Output the [X, Y] coordinate of the center of the cell containing the given text.  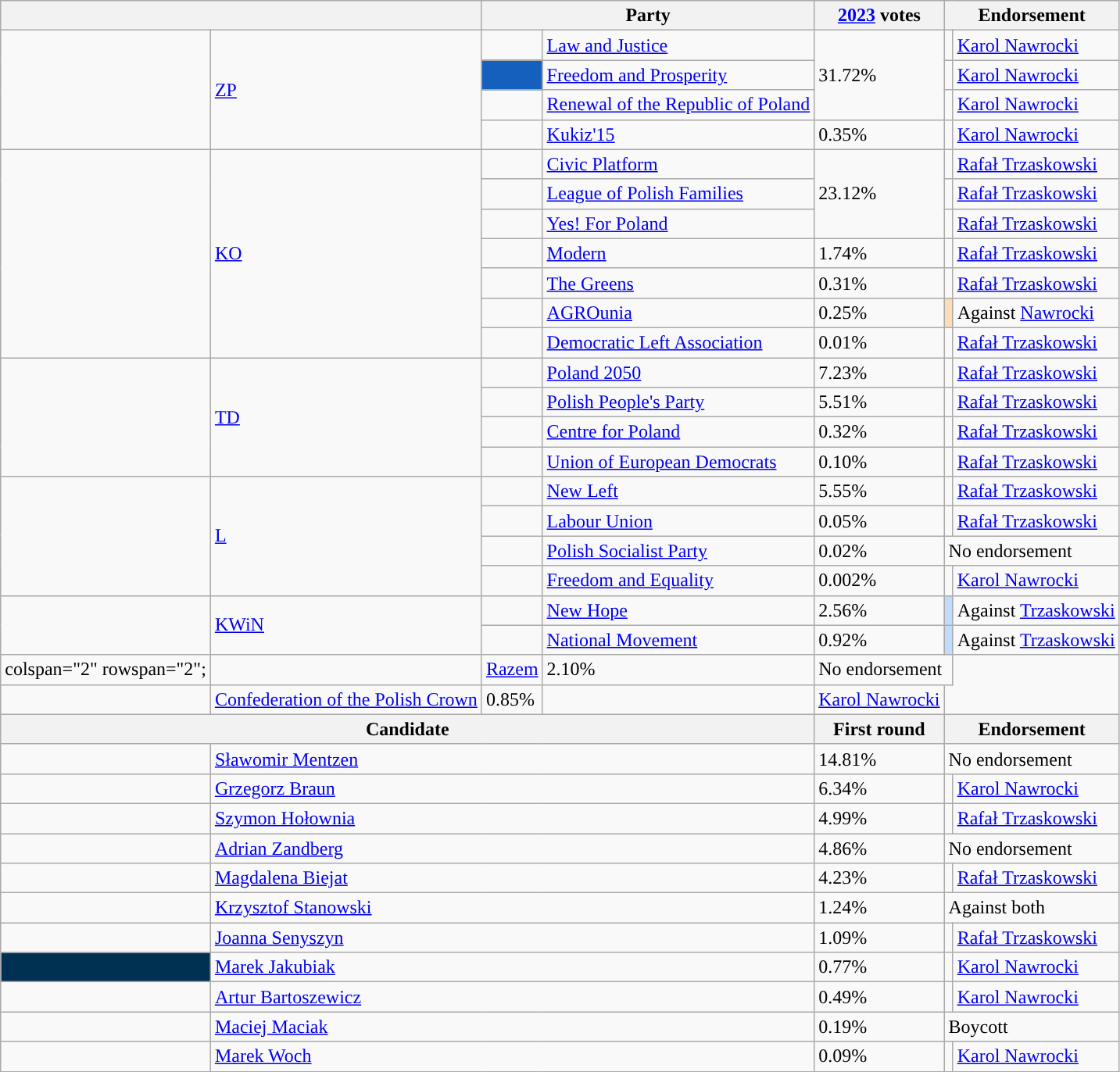
4.99% [879, 818]
1.09% [879, 938]
Polish People's Party [678, 402]
0.85% [512, 699]
Joanna Senyszyn [512, 938]
0.01% [879, 342]
5.55% [879, 491]
Szymon Hołownia [512, 818]
Civic Platform [678, 164]
Razem [512, 670]
AGROunia [678, 313]
0.09% [879, 1056]
Candidate [408, 729]
New Left [678, 491]
7.23% [879, 373]
23.12% [879, 194]
6.34% [879, 788]
Boycott [1032, 1027]
2.56% [879, 610]
Artur Bartoszewicz [512, 997]
colspan="2" rowspan="2"; [106, 670]
Freedom and Equality [678, 581]
1.74% [879, 253]
2.10% [678, 670]
0.49% [879, 997]
The Greens [678, 283]
0.19% [879, 1027]
Confederation of the Polish Crown [345, 699]
0.35% [879, 134]
Yes! For Poland [678, 223]
0.05% [879, 521]
31.72% [879, 75]
L [345, 536]
Union of European Democrats [678, 462]
Freedom and Prosperity [678, 75]
0.92% [879, 640]
Against Nawrocki [1036, 313]
TD [345, 417]
KWiN [345, 625]
0.32% [879, 432]
New Hope [678, 610]
4.86% [879, 848]
Magdalena Biejat [512, 878]
Adrian Zandberg [512, 848]
0.10% [879, 462]
Polish Socialist Party [678, 551]
National Movement [678, 640]
Krzysztof Stanowski [512, 908]
Poland 2050 [678, 373]
League of Polish Families [678, 194]
Law and Justice [678, 45]
Marek Jakubiak [512, 967]
Against both [1032, 908]
ZP [345, 90]
5.51% [879, 402]
Democratic Left Association [678, 342]
Maciej Maciak [512, 1027]
0.02% [879, 551]
Labour Union [678, 521]
Modern [678, 253]
Party [647, 16]
Grzegorz Braun [512, 788]
KO [345, 253]
Centre for Poland [678, 432]
14.81% [879, 759]
Marek Woch [512, 1056]
Kukiz'15 [678, 134]
0.25% [879, 313]
Sławomir Mentzen [512, 759]
2023 votes [879, 16]
0.31% [879, 283]
1.24% [879, 908]
First round [879, 729]
4.23% [879, 878]
Renewal of the Republic of Poland [678, 105]
0.002% [879, 581]
0.77% [879, 967]
